Provide the [X, Y] coordinate of the cell's center where the given text is located.  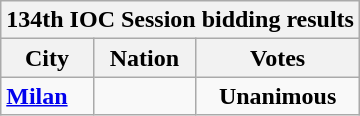
City [47, 58]
Votes [278, 58]
134th IOC Session bidding results [180, 20]
Unanimous [278, 96]
Nation [144, 58]
Milan [47, 96]
